Locate the cell with the specified text and output its [x, y] center coordinate. 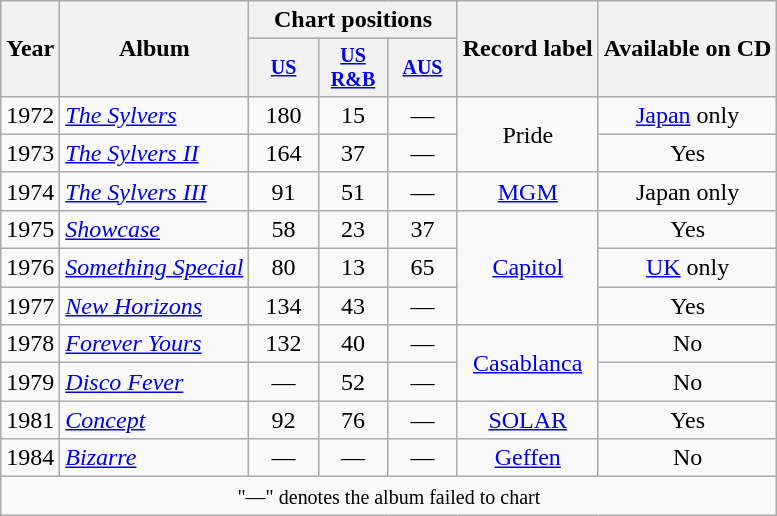
SOLAR [528, 420]
1978 [30, 344]
Record label [528, 49]
US R&B [352, 68]
1979 [30, 382]
1972 [30, 115]
Available on CD [688, 49]
Forever Yours [154, 344]
1974 [30, 191]
Year [30, 49]
New Horizons [154, 306]
164 [284, 153]
80 [284, 268]
Pride [528, 134]
15 [352, 115]
The Sylvers III [154, 191]
The Sylvers [154, 115]
The Sylvers II [154, 153]
"—" denotes the album failed to chart [389, 496]
1973 [30, 153]
13 [352, 268]
132 [284, 344]
AUS [422, 68]
1975 [30, 229]
1981 [30, 420]
Capitol [528, 267]
52 [352, 382]
Casablanca [528, 363]
92 [284, 420]
Geffen [528, 458]
134 [284, 306]
US [284, 68]
1984 [30, 458]
Showcase [154, 229]
Disco Fever [154, 382]
76 [352, 420]
23 [352, 229]
51 [352, 191]
40 [352, 344]
58 [284, 229]
91 [284, 191]
180 [284, 115]
1976 [30, 268]
65 [422, 268]
Something Special [154, 268]
Album [154, 49]
Bizarre [154, 458]
MGM [528, 191]
Chart positions [353, 20]
Concept [154, 420]
UK only [688, 268]
1977 [30, 306]
43 [352, 306]
